Return [x, y] of the center of cell containing provided text 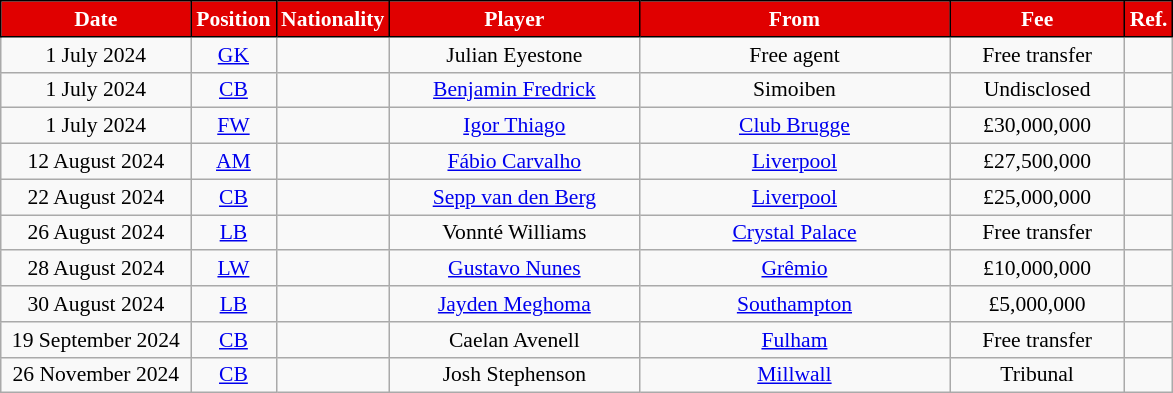
Josh Stephenson [514, 375]
Southampton [794, 304]
Club Brugge [794, 126]
Vonnté Williams [514, 233]
26 November 2024 [96, 375]
Caelan Avenell [514, 340]
Fee [1038, 19]
GK [234, 55]
Date [96, 19]
12 August 2024 [96, 162]
Free agent [794, 55]
Simoiben [794, 90]
Fulham [794, 340]
AM [234, 162]
22 August 2024 [96, 197]
28 August 2024 [96, 269]
Ref. [1149, 19]
Player [514, 19]
19 September 2024 [96, 340]
£27,500,000 [1038, 162]
Sepp van den Berg [514, 197]
£25,000,000 [1038, 197]
Jayden Meghoma [514, 304]
Undisclosed [1038, 90]
FW [234, 126]
£5,000,000 [1038, 304]
Tribunal [1038, 375]
30 August 2024 [96, 304]
Position [234, 19]
Igor Thiago [514, 126]
Nationality [332, 19]
26 August 2024 [96, 233]
Benjamin Fredrick [514, 90]
Fábio Carvalho [514, 162]
Grêmio [794, 269]
£30,000,000 [1038, 126]
Millwall [794, 375]
LW [234, 269]
Crystal Palace [794, 233]
Gustavo Nunes [514, 269]
Julian Eyestone [514, 55]
From [794, 19]
£10,000,000 [1038, 269]
